Locate the cell with the specified text and output its [X, Y] center coordinate. 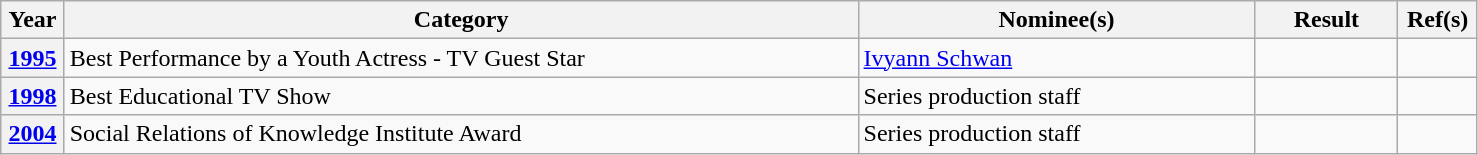
1998 [32, 96]
Nominee(s) [1056, 20]
Best Educational TV Show [461, 96]
Result [1326, 20]
Social Relations of Knowledge Institute Award [461, 134]
Year [32, 20]
2004 [32, 134]
Ref(s) [1438, 20]
Best Performance by a Youth Actress - TV Guest Star [461, 58]
Category [461, 20]
Ivyann Schwan [1056, 58]
1995 [32, 58]
